From the cell containing the given text, extract its center point as (X, Y) coordinate. 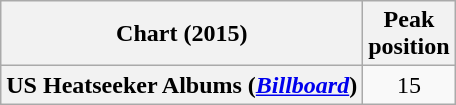
Chart (2015) (182, 34)
Peakposition (409, 34)
15 (409, 85)
US Heatseeker Albums (Billboard) (182, 85)
